For the text-containing cell, return its midpoint in [x, y] coordinate format. 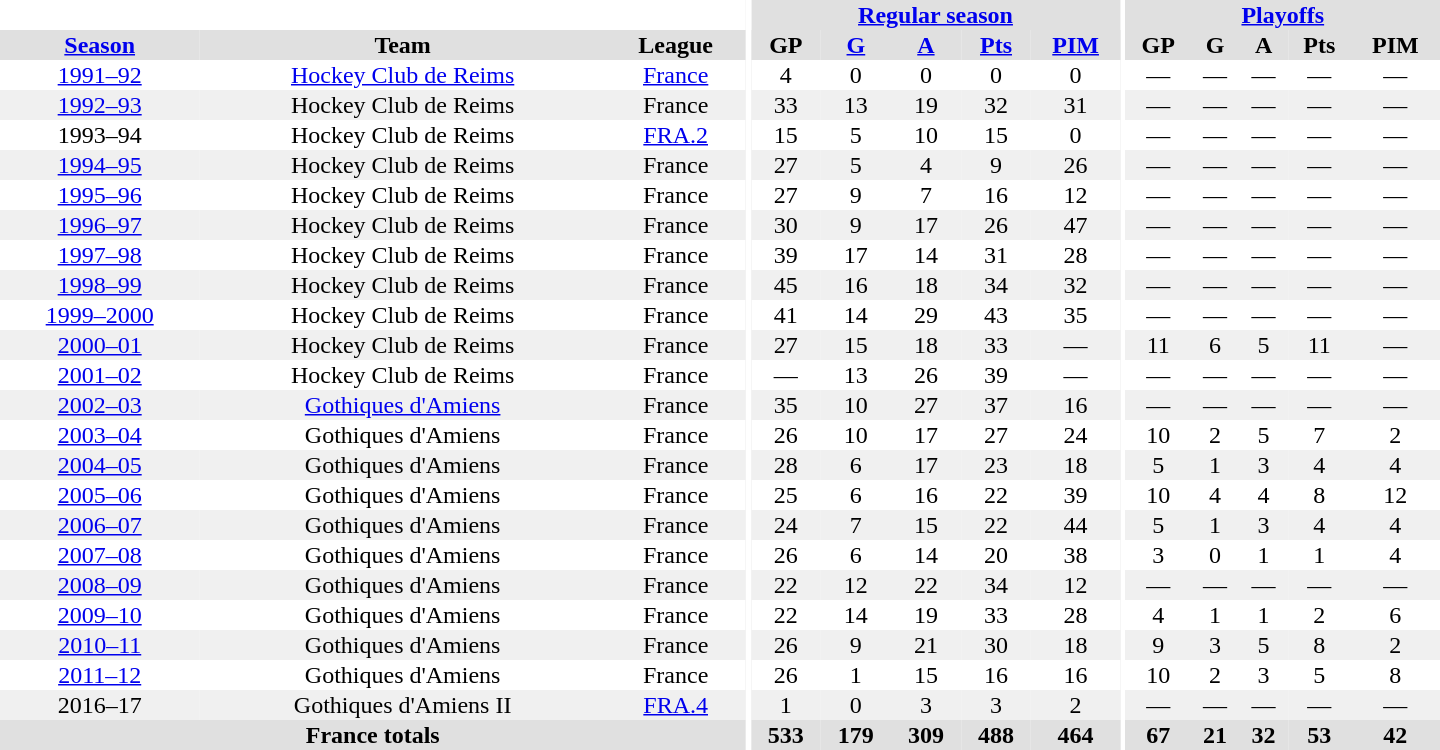
2004–05 [100, 465]
42 [1396, 735]
Gothiques d'Amiens II [402, 705]
1998–99 [100, 285]
Team [402, 45]
53 [1320, 735]
Playoffs [1283, 15]
67 [1158, 735]
1994–95 [100, 165]
1993–94 [100, 135]
23 [996, 465]
2016–17 [100, 705]
2011–12 [100, 675]
2007–08 [100, 555]
38 [1076, 555]
533 [786, 735]
2002–03 [100, 405]
2006–07 [100, 525]
1997–98 [100, 255]
47 [1076, 225]
1995–96 [100, 195]
2003–04 [100, 435]
37 [996, 405]
2008–09 [100, 585]
Regular season [936, 15]
2001–02 [100, 375]
1991–92 [100, 75]
FRA.4 [676, 705]
43 [996, 315]
25 [786, 495]
41 [786, 315]
309 [926, 735]
2010–11 [100, 645]
20 [996, 555]
45 [786, 285]
1996–97 [100, 225]
France totals [372, 735]
488 [996, 735]
Season [100, 45]
179 [856, 735]
464 [1076, 735]
2009–10 [100, 615]
1992–93 [100, 105]
2005–06 [100, 495]
29 [926, 315]
League [676, 45]
1999–2000 [100, 315]
44 [1076, 525]
FRA.2 [676, 135]
2000–01 [100, 345]
